Find where the given text appears and provide that cell's center as [X, Y] coordinate. 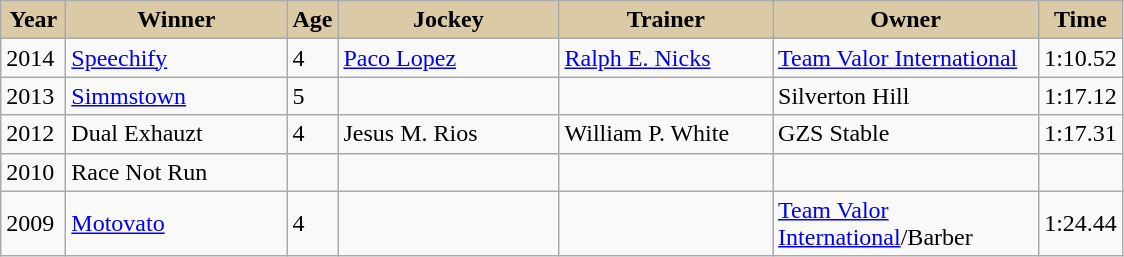
Silverton Hill [906, 96]
Team Valor International/Barber [906, 224]
William P. White [666, 134]
Age [312, 20]
Jockey [448, 20]
Trainer [666, 20]
Motovato [176, 224]
5 [312, 96]
Ralph E. Nicks [666, 58]
Race Not Run [176, 172]
2009 [34, 224]
Simmstown [176, 96]
Winner [176, 20]
2012 [34, 134]
Time [1081, 20]
1:17.12 [1081, 96]
2010 [34, 172]
GZS Stable [906, 134]
Speechify [176, 58]
Paco Lopez [448, 58]
Owner [906, 20]
Team Valor International [906, 58]
2013 [34, 96]
1:17.31 [1081, 134]
Dual Exhauzt [176, 134]
Year [34, 20]
1:24.44 [1081, 224]
2014 [34, 58]
Jesus M. Rios [448, 134]
1:10.52 [1081, 58]
